Extract the (X, Y) coordinate from the center of the cell holding the provided text.  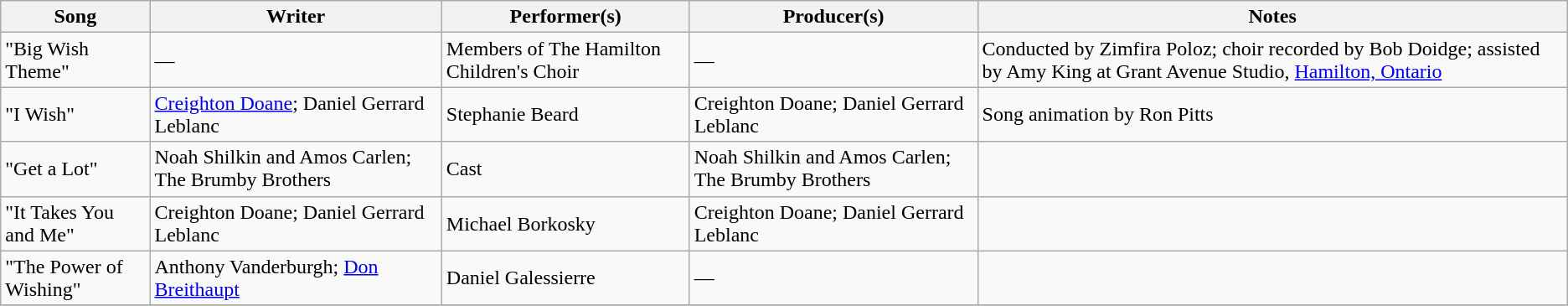
"Get a Lot" (75, 169)
Daniel Galessierre (565, 278)
Stephanie Beard (565, 114)
"Big Wish Theme" (75, 60)
Notes (1272, 17)
"I Wish" (75, 114)
Michael Borkosky (565, 223)
Anthony Vanderburgh; Don Breithaupt (296, 278)
Producer(s) (833, 17)
Members of The Hamilton Children's Choir (565, 60)
Conducted by Zimfira Poloz; choir recorded by Bob Doidge; assisted by Amy King at Grant Avenue Studio, Hamilton, Ontario (1272, 60)
Song (75, 17)
Performer(s) (565, 17)
Writer (296, 17)
"It Takes You and Me" (75, 223)
Song animation by Ron Pitts (1272, 114)
Cast (565, 169)
"The Power of Wishing" (75, 278)
